Return [x, y] of the center of cell containing provided text 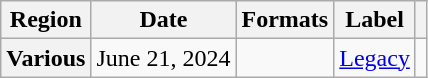
Date [164, 20]
June 21, 2024 [164, 58]
Various [46, 58]
Formats [285, 20]
Region [46, 20]
Legacy [375, 58]
Label [375, 20]
